Extract the [X, Y] coordinate from the center of the cell holding the provided text.  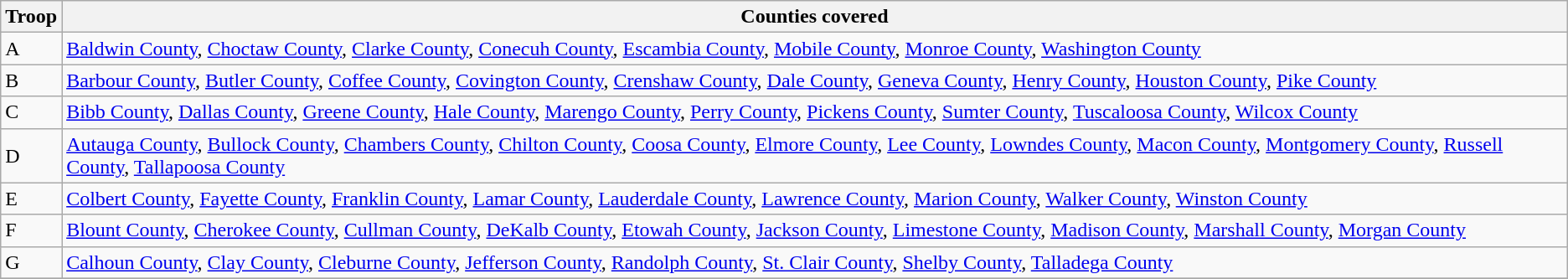
F [32, 230]
C [32, 112]
Troop [32, 17]
A [32, 49]
B [32, 80]
Colbert County, Fayette County, Franklin County, Lamar County, Lauderdale County, Lawrence County, Marion County, Walker County, Winston County [815, 199]
Calhoun County, Clay County, Cleburne County, Jefferson County, Randolph County, St. Clair County, Shelby County, Talladega County [815, 262]
Bibb County, Dallas County, Greene County, Hale County, Marengo County, Perry County, Pickens County, Sumter County, Tuscaloosa County, Wilcox County [815, 112]
G [32, 262]
D [32, 156]
Baldwin County, Choctaw County, Clarke County, Conecuh County, Escambia County, Mobile County, Monroe County, Washington County [815, 49]
Counties covered [815, 17]
E [32, 199]
